Provide the (x, y) coordinate of the cell's center where the given text is located.  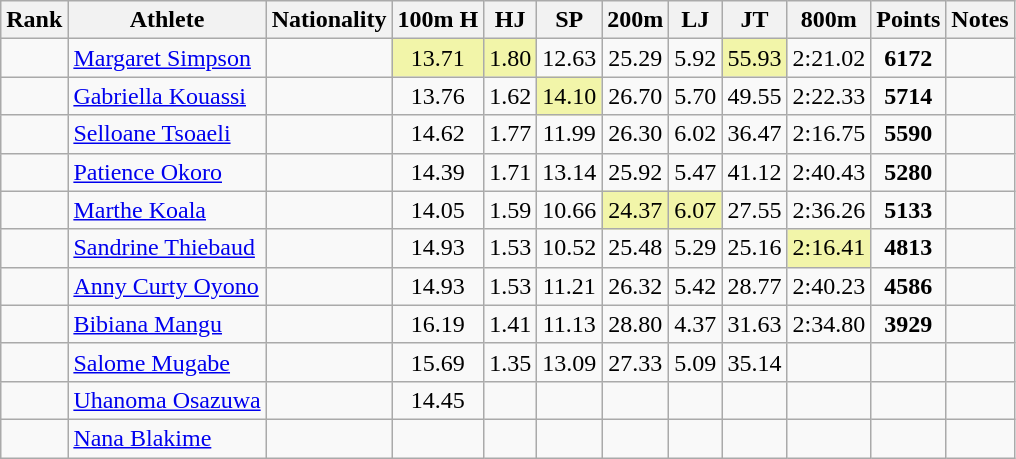
Points (908, 20)
Athlete (167, 20)
26.32 (636, 286)
Nationality (329, 20)
Marthe Koala (167, 210)
Selloane Tsoaeli (167, 134)
Gabriella Kouassi (167, 96)
Margaret Simpson (167, 58)
41.12 (754, 172)
1.41 (510, 324)
1.62 (510, 96)
35.14 (754, 362)
31.63 (754, 324)
5714 (908, 96)
5.70 (696, 96)
26.30 (636, 134)
12.63 (570, 58)
1.71 (510, 172)
100m H (438, 20)
Bibiana Mangu (167, 324)
200m (636, 20)
800m (829, 20)
13.76 (438, 96)
36.47 (754, 134)
14.62 (438, 134)
4586 (908, 286)
25.29 (636, 58)
2:21.02 (829, 58)
2:22.33 (829, 96)
Notes (980, 20)
25.92 (636, 172)
25.48 (636, 248)
5133 (908, 210)
Nana Blakime (167, 438)
5.42 (696, 286)
25.16 (754, 248)
27.55 (754, 210)
15.69 (438, 362)
11.13 (570, 324)
24.37 (636, 210)
26.70 (636, 96)
16.19 (438, 324)
6.02 (696, 134)
2:16.75 (829, 134)
2:40.23 (829, 286)
1.59 (510, 210)
11.99 (570, 134)
13.14 (570, 172)
14.05 (438, 210)
1.80 (510, 58)
55.93 (754, 58)
13.09 (570, 362)
6.07 (696, 210)
1.35 (510, 362)
27.33 (636, 362)
14.39 (438, 172)
14.10 (570, 96)
4813 (908, 248)
2:40.43 (829, 172)
5.29 (696, 248)
Sandrine Thiebaud (167, 248)
5.09 (696, 362)
HJ (510, 20)
14.45 (438, 400)
5.47 (696, 172)
1.77 (510, 134)
4.37 (696, 324)
5590 (908, 134)
Uhanoma Osazuwa (167, 400)
10.66 (570, 210)
49.55 (754, 96)
28.80 (636, 324)
LJ (696, 20)
5.92 (696, 58)
Rank (34, 20)
Patience Okoro (167, 172)
11.21 (570, 286)
SP (570, 20)
JT (754, 20)
2:16.41 (829, 248)
28.77 (754, 286)
13.71 (438, 58)
2:36.26 (829, 210)
6172 (908, 58)
Salome Mugabe (167, 362)
3929 (908, 324)
10.52 (570, 248)
5280 (908, 172)
Anny Curty Oyono (167, 286)
2:34.80 (829, 324)
